Provide the [x, y] coordinate of the cell's center where the given text is located.  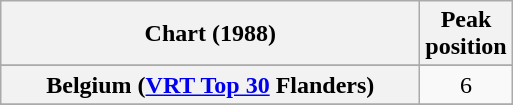
Belgium (VRT Top 30 Flanders) [210, 85]
6 [466, 85]
Chart (1988) [210, 34]
Peakposition [466, 34]
